Extract the (X, Y) coordinate from the center of the cell holding the provided text.  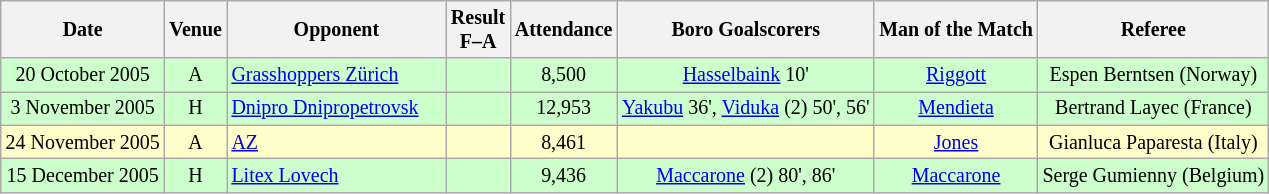
Boro Goalscorers (746, 30)
3 November 2005 (83, 108)
Hasselbaink 10' (746, 76)
ResultF–A (478, 30)
Jones (956, 142)
Man of the Match (956, 30)
Gianluca Paparesta (Italy) (1154, 142)
Bertrand Layec (France) (1154, 108)
8,500 (564, 76)
Litex Lovech (336, 176)
24 November 2005 (83, 142)
Riggott (956, 76)
Serge Gumienny (Belgium) (1154, 176)
Maccarone (956, 176)
Date (83, 30)
20 October 2005 (83, 76)
Maccarone (2) 80', 86' (746, 176)
Attendance (564, 30)
Grasshoppers Zürich (336, 76)
Dnipro Dnipropetrovsk (336, 108)
Espen Berntsen (Norway) (1154, 76)
8,461 (564, 142)
Opponent (336, 30)
Referee (1154, 30)
Venue (196, 30)
12,953 (564, 108)
Mendieta (956, 108)
AZ (336, 142)
Yakubu 36', Viduka (2) 50', 56' (746, 108)
9,436 (564, 176)
15 December 2005 (83, 176)
